Extract the [x, y] coordinate from the center of the cell holding the provided text.  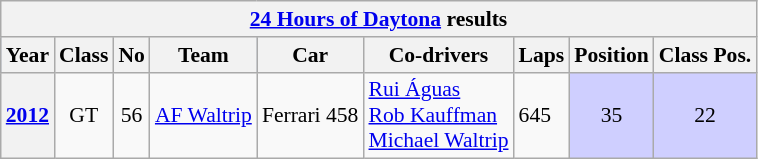
Class Pos. [705, 55]
Laps [542, 55]
2012 [28, 116]
GT [84, 116]
Position [611, 55]
22 [705, 116]
No [132, 55]
35 [611, 116]
645 [542, 116]
Class [84, 55]
AF Waltrip [204, 116]
Team [204, 55]
Ferrari 458 [310, 116]
Co-drivers [438, 55]
24 Hours of Daytona results [379, 19]
Rui Águas Rob Kauffman Michael Waltrip [438, 116]
Car [310, 55]
56 [132, 116]
Year [28, 55]
